Return (X, Y) of the center of cell containing provided text 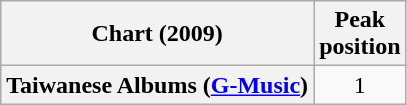
Chart (2009) (158, 34)
Peakposition (360, 34)
1 (360, 85)
Taiwanese Albums (G-Music) (158, 85)
